Pinpoint the cell where the given text exists, returning its [X, Y] midpoint coordinate. 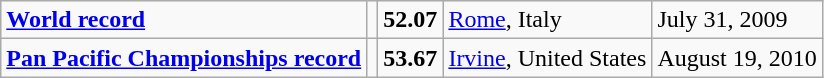
Pan Pacific Championships record [184, 58]
World record [184, 20]
July 31, 2009 [737, 20]
53.67 [410, 58]
Rome, Italy [548, 20]
52.07 [410, 20]
Irvine, United States [548, 58]
August 19, 2010 [737, 58]
